Determine the [x, y] coordinate at the center of the cell enclosing the given text.  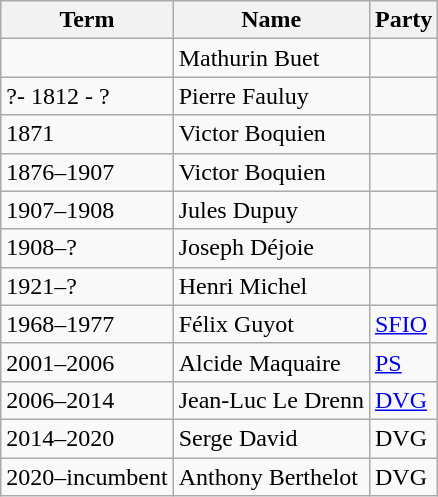
Party [403, 20]
Jules Dupuy [271, 210]
1907–1908 [87, 210]
Jean-Luc Le Drenn [271, 400]
2006–2014 [87, 400]
2020–incumbent [87, 477]
Félix Guyot [271, 324]
1871 [87, 134]
2001–2006 [87, 362]
1876–1907 [87, 172]
1908–? [87, 248]
SFIO [403, 324]
Name [271, 20]
Anthony Berthelot [271, 477]
Henri Michel [271, 286]
Mathurin Buet [271, 58]
2014–2020 [87, 438]
Term [87, 20]
Alcide Maquaire [271, 362]
Pierre Fauluy [271, 96]
Joseph Déjoie [271, 248]
1921–? [87, 286]
Serge David [271, 438]
PS [403, 362]
?- 1812 - ? [87, 96]
1968–1977 [87, 324]
